Determine the [X, Y] coordinate at the center of the cell enclosing the given text.  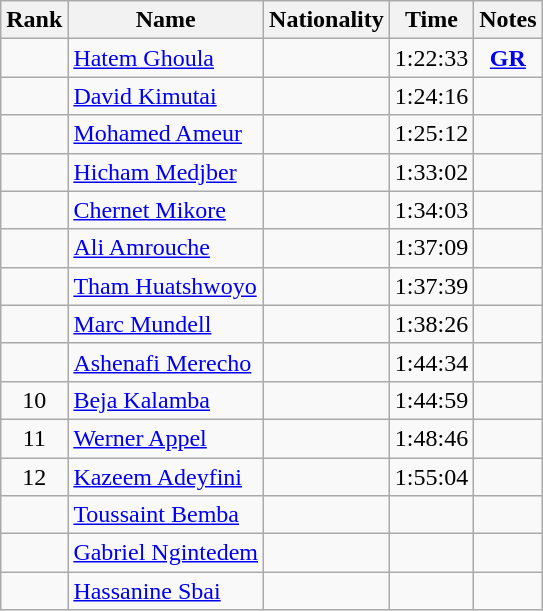
1:25:12 [431, 134]
1:55:04 [431, 477]
Ashenafi Merecho [166, 362]
Chernet Mikore [166, 210]
1:33:02 [431, 172]
Mohamed Ameur [166, 134]
Nationality [327, 20]
Hatem Ghoula [166, 58]
GR [508, 58]
Notes [508, 20]
1:34:03 [431, 210]
1:37:09 [431, 248]
Gabriel Ngintedem [166, 553]
Kazeem Adeyfini [166, 477]
11 [34, 438]
1:22:33 [431, 58]
Tham Huatshwoyo [166, 286]
Toussaint Bemba [166, 515]
12 [34, 477]
Rank [34, 20]
Time [431, 20]
Name [166, 20]
1:48:46 [431, 438]
1:38:26 [431, 324]
Hassanine Sbai [166, 591]
Ali Amrouche [166, 248]
Hicham Medjber [166, 172]
Werner Appel [166, 438]
10 [34, 400]
1:44:59 [431, 400]
Marc Mundell [166, 324]
1:37:39 [431, 286]
Beja Kalamba [166, 400]
David Kimutai [166, 96]
1:44:34 [431, 362]
1:24:16 [431, 96]
